Capture the cell that displays the provided text and extract its (X, Y) central coordinate. 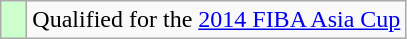
Qualified for the 2014 FIBA Asia Cup (216, 20)
